Identify which cell holds the provided text, then report its (X, Y) central coordinate. 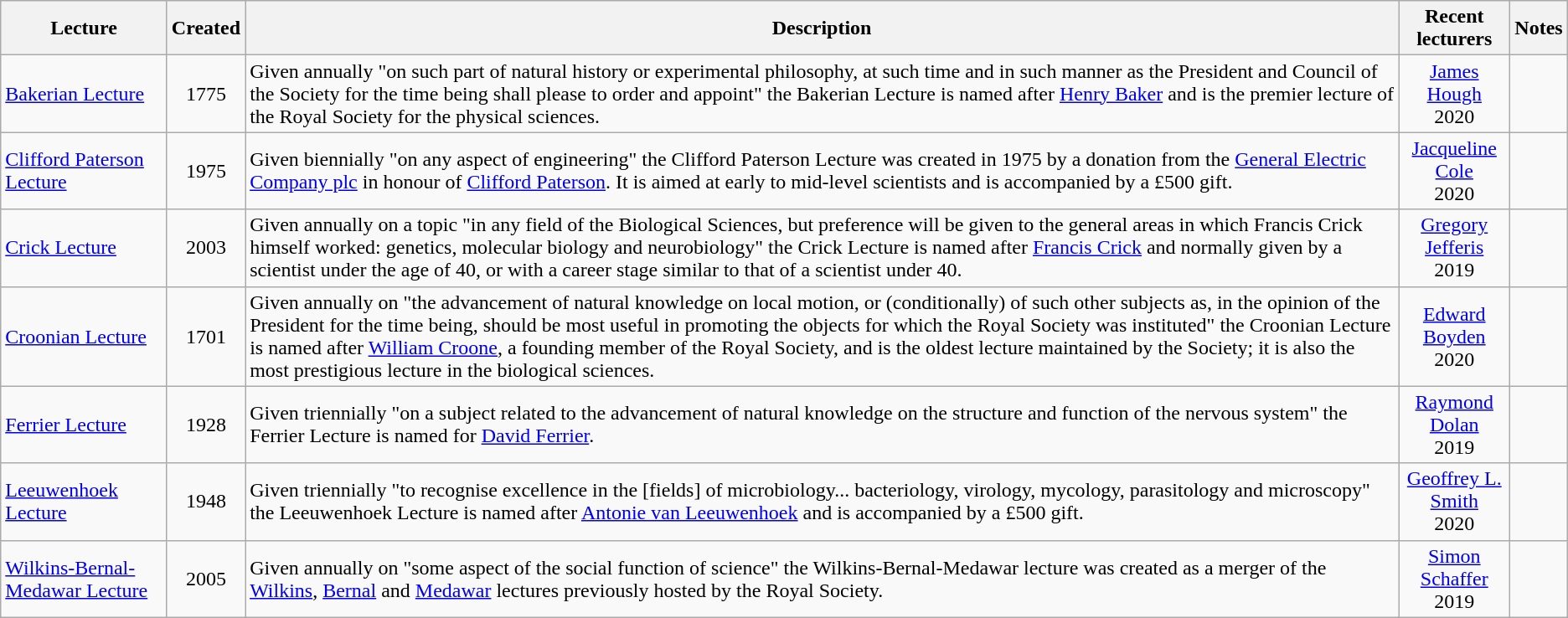
Geoffrey L. Smith 2020 (1454, 502)
1775 (206, 94)
1701 (206, 337)
1928 (206, 425)
Created (206, 28)
Simon Schaffer 2019 (1454, 579)
Gregory Jefferis 2019 (1454, 248)
James Hough 2020 (1454, 94)
Crick Lecture (84, 248)
Clifford Paterson Lecture (84, 171)
Croonian Lecture (84, 337)
Wilkins-Bernal-Medawar Lecture (84, 579)
Lecture (84, 28)
Jacqueline Cole 2020 (1454, 171)
Recent lecturers (1454, 28)
1948 (206, 502)
Leeuwenhoek Lecture (84, 502)
Description (823, 28)
1975 (206, 171)
Ferrier Lecture (84, 425)
Raymond Dolan 2019 (1454, 425)
2003 (206, 248)
2005 (206, 579)
Bakerian Lecture (84, 94)
Edward Boyden 2020 (1454, 337)
Notes (1539, 28)
